Return the (X, Y) coordinate for the center point of the cell that contains the specified text.  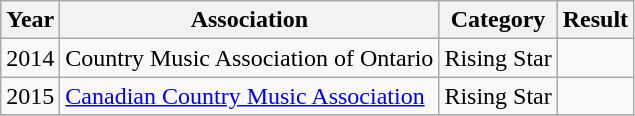
Year (30, 20)
2014 (30, 58)
2015 (30, 96)
Category (498, 20)
Association (250, 20)
Canadian Country Music Association (250, 96)
Country Music Association of Ontario (250, 58)
Result (595, 20)
